Detect which cell encompasses the target text, then output its [X, Y] center coordinate. 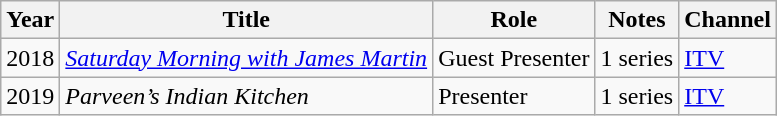
2019 [30, 96]
Title [246, 20]
2018 [30, 58]
Saturday Morning with James Martin [246, 58]
Year [30, 20]
Guest Presenter [514, 58]
Role [514, 20]
Parveen’s Indian Kitchen [246, 96]
Notes [637, 20]
Channel [728, 20]
Presenter [514, 96]
